Return the [X, Y] coordinate for the center point of the cell that contains the specified text.  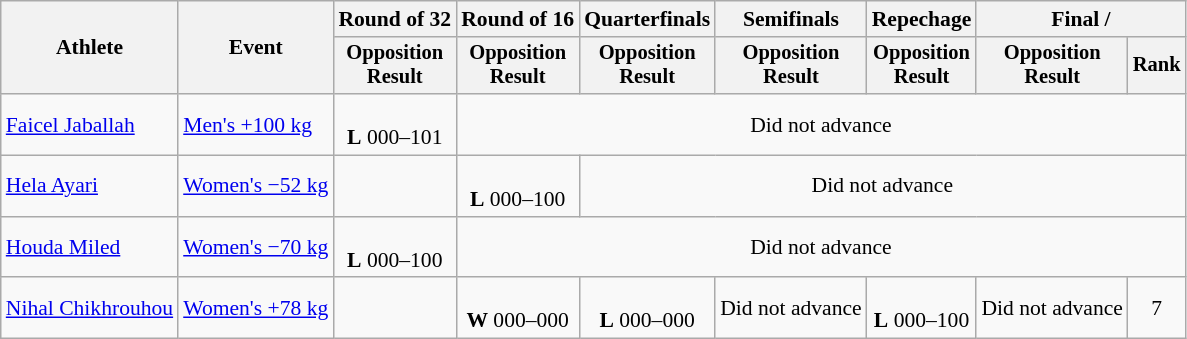
Final / [1080, 19]
Rank [1157, 66]
Hela Ayari [90, 186]
7 [1157, 308]
Repechage [922, 19]
Nihal Chikhrouhou [90, 308]
Women's +78 kg [256, 308]
Quarterfinals [647, 19]
Houda Miled [90, 248]
Women's −70 kg [256, 248]
Athlete [90, 48]
L 000–101 [394, 124]
L 000–000 [647, 308]
Men's +100 kg [256, 124]
Round of 32 [394, 19]
W 000–000 [518, 308]
Women's −52 kg [256, 186]
Round of 16 [518, 19]
Semifinals [791, 19]
Event [256, 48]
Faicel Jaballah [90, 124]
